Return (x, y) of the center of cell containing provided text 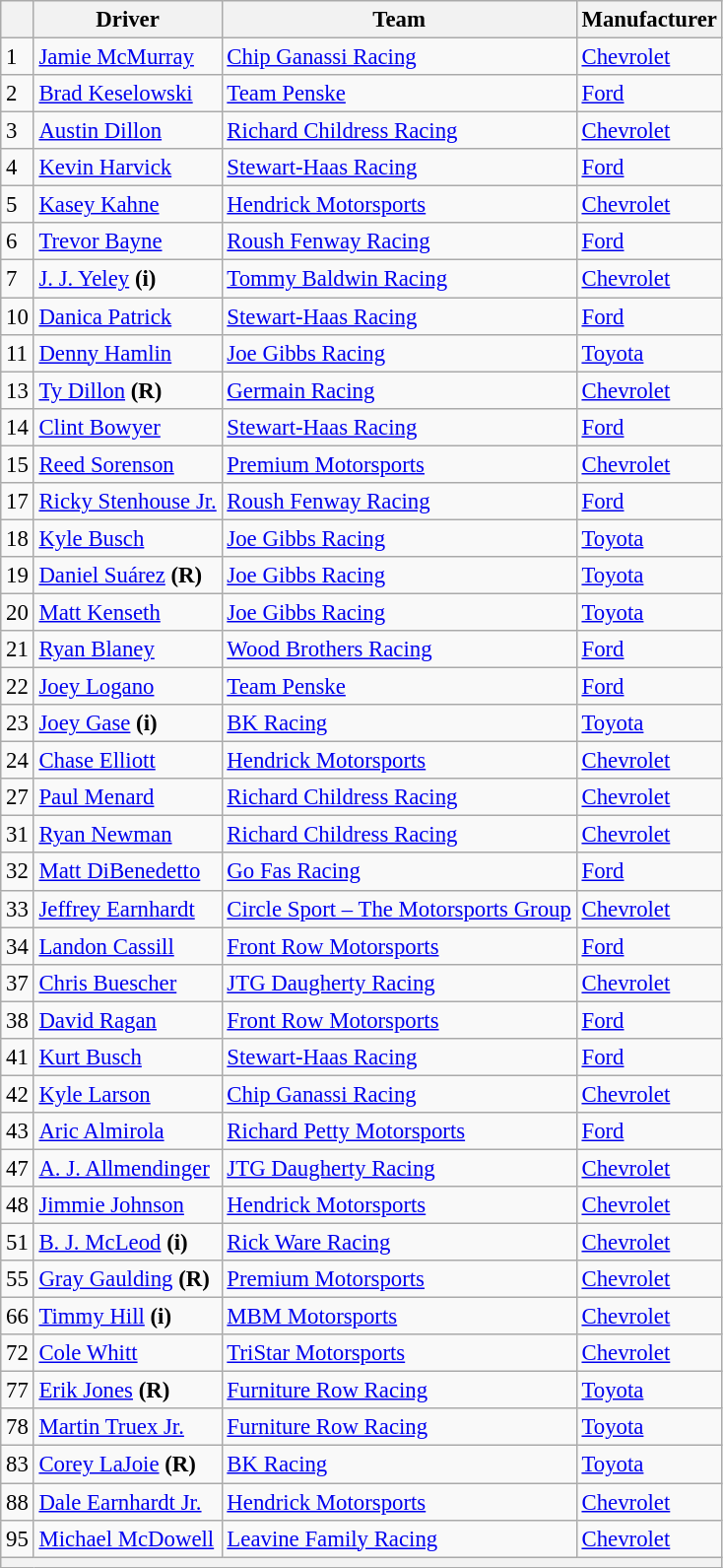
19 (18, 576)
Jimmie Johnson (128, 1205)
43 (18, 1131)
51 (18, 1243)
Chase Elliott (128, 761)
15 (18, 464)
Manufacturer (649, 20)
11 (18, 353)
Kasey Kahne (128, 205)
18 (18, 538)
7 (18, 279)
33 (18, 909)
32 (18, 872)
Austin Dillon (128, 131)
Dale Earnhardt Jr. (128, 1502)
Ryan Blaney (128, 649)
1 (18, 57)
Brad Keselowski (128, 94)
Germain Racing (399, 390)
21 (18, 649)
2 (18, 94)
13 (18, 390)
Leavine Family Racing (399, 1538)
Matt DiBenedetto (128, 872)
Timmy Hill (i) (128, 1317)
Rick Ware Racing (399, 1243)
Team (399, 20)
Ricky Stenhouse Jr. (128, 502)
Kurt Busch (128, 1057)
Paul Menard (128, 797)
41 (18, 1057)
55 (18, 1279)
Kyle Larson (128, 1094)
78 (18, 1428)
Cole Whitt (128, 1353)
Gray Gaulding (R) (128, 1279)
42 (18, 1094)
5 (18, 205)
48 (18, 1205)
Tommy Baldwin Racing (399, 279)
B. J. McLeod (i) (128, 1243)
31 (18, 835)
Kevin Harvick (128, 168)
95 (18, 1538)
Martin Truex Jr. (128, 1428)
14 (18, 427)
MBM Motorsports (399, 1317)
Ty Dillon (R) (128, 390)
Daniel Suárez (R) (128, 576)
17 (18, 502)
Trevor Bayne (128, 241)
Joey Logano (128, 687)
72 (18, 1353)
Landon Cassill (128, 946)
66 (18, 1317)
6 (18, 241)
Wood Brothers Racing (399, 649)
47 (18, 1168)
37 (18, 983)
Ryan Newman (128, 835)
A. J. Allmendinger (128, 1168)
Chris Buescher (128, 983)
10 (18, 316)
Clint Bowyer (128, 427)
Kyle Busch (128, 538)
83 (18, 1465)
Michael McDowell (128, 1538)
77 (18, 1391)
Corey LaJoie (R) (128, 1465)
20 (18, 612)
TriStar Motorsports (399, 1353)
Reed Sorenson (128, 464)
Joey Gase (i) (128, 723)
34 (18, 946)
Go Fas Racing (399, 872)
Matt Kenseth (128, 612)
Circle Sport – The Motorsports Group (399, 909)
Aric Almirola (128, 1131)
Driver (128, 20)
3 (18, 131)
88 (18, 1502)
38 (18, 1020)
Denny Hamlin (128, 353)
David Ragan (128, 1020)
J. J. Yeley (i) (128, 279)
Jamie McMurray (128, 57)
Erik Jones (R) (128, 1391)
23 (18, 723)
22 (18, 687)
Richard Petty Motorsports (399, 1131)
4 (18, 168)
24 (18, 761)
Jeffrey Earnhardt (128, 909)
Danica Patrick (128, 316)
27 (18, 797)
